Determine the (X, Y) coordinate at the center of the cell enclosing the given text.  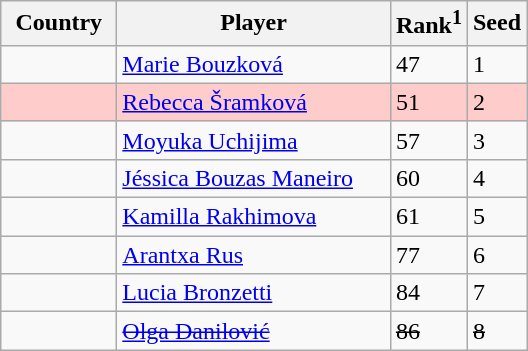
1 (496, 64)
77 (428, 255)
Lucia Bronzetti (254, 293)
Jéssica Bouzas Maneiro (254, 178)
Player (254, 24)
Seed (496, 24)
Marie Bouzková (254, 64)
Country (59, 24)
Kamilla Rakhimova (254, 217)
8 (496, 331)
7 (496, 293)
2 (496, 102)
Rebecca Šramková (254, 102)
86 (428, 331)
47 (428, 64)
51 (428, 102)
Rank1 (428, 24)
Moyuka Uchijima (254, 140)
5 (496, 217)
6 (496, 255)
Olga Danilović (254, 331)
4 (496, 178)
3 (496, 140)
84 (428, 293)
61 (428, 217)
60 (428, 178)
57 (428, 140)
Arantxa Rus (254, 255)
